Return the (X, Y) coordinate for the center point of the cell that contains the specified text.  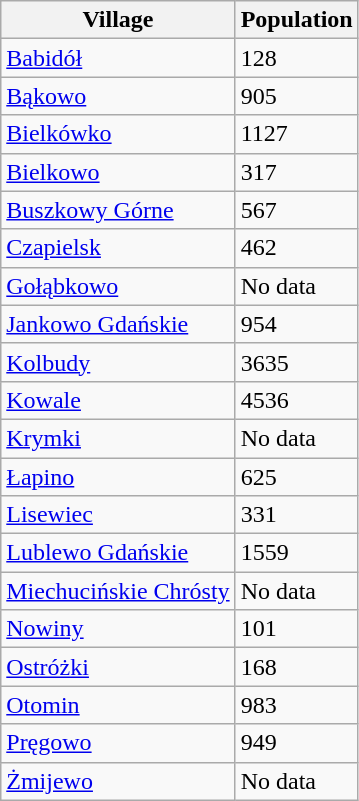
3635 (296, 362)
567 (296, 210)
317 (296, 172)
1127 (296, 134)
101 (296, 629)
Jankowo Gdańskie (118, 324)
462 (296, 248)
Gołąbkowo (118, 286)
905 (296, 96)
Miechucińskie Chrósty (118, 591)
Żmijewo (118, 781)
Kowale (118, 400)
Lublewo Gdańskie (118, 553)
Otomin (118, 705)
Krymki (118, 438)
Nowiny (118, 629)
Village (118, 20)
Czapielsk (118, 248)
Łapino (118, 477)
Babidół (118, 58)
128 (296, 58)
954 (296, 324)
4536 (296, 400)
Buszkowy Górne (118, 210)
Lisewiec (118, 515)
Kolbudy (118, 362)
Bielkowo (118, 172)
Ostróżki (118, 667)
Pręgowo (118, 743)
331 (296, 515)
1559 (296, 553)
Bąkowo (118, 96)
168 (296, 667)
625 (296, 477)
949 (296, 743)
Bielkówko (118, 134)
983 (296, 705)
Population (296, 20)
